Output the (x, y) coordinate of the center of the cell containing the given text.  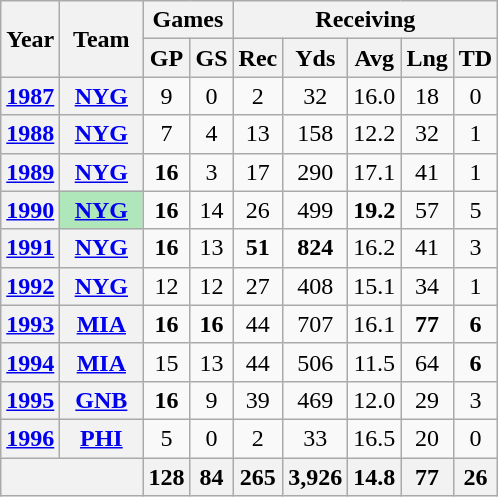
1988 (30, 134)
GP (166, 58)
11.5 (374, 362)
1989 (30, 172)
17.1 (374, 172)
Year (30, 39)
408 (316, 286)
18 (427, 96)
1991 (30, 248)
1994 (30, 362)
290 (316, 172)
Games (188, 20)
GNB (102, 400)
Team (102, 39)
Yds (316, 58)
17 (258, 172)
39 (258, 400)
15.1 (374, 286)
34 (427, 286)
64 (427, 362)
57 (427, 210)
1992 (30, 286)
12.2 (374, 134)
19.2 (374, 210)
7 (166, 134)
Rec (258, 58)
128 (166, 477)
707 (316, 324)
16.0 (374, 96)
15 (166, 362)
33 (316, 438)
16.2 (374, 248)
Receiving (366, 20)
1990 (30, 210)
3,926 (316, 477)
14 (212, 210)
1995 (30, 400)
27 (258, 286)
265 (258, 477)
GS (212, 58)
16.5 (374, 438)
469 (316, 400)
29 (427, 400)
158 (316, 134)
16.1 (374, 324)
824 (316, 248)
1996 (30, 438)
499 (316, 210)
Avg (374, 58)
TD (475, 58)
4 (212, 134)
20 (427, 438)
84 (212, 477)
1993 (30, 324)
506 (316, 362)
Lng (427, 58)
12.0 (374, 400)
1987 (30, 96)
14.8 (374, 477)
51 (258, 248)
PHI (102, 438)
